Detect which cell encompasses the target text, then output its (X, Y) center coordinate. 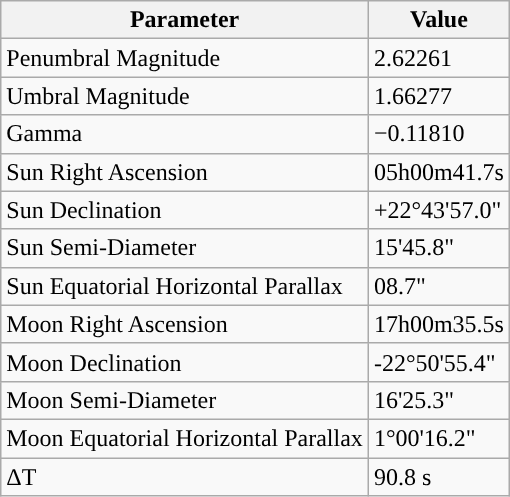
90.8 s (438, 477)
Sun Equatorial Horizontal Parallax (185, 286)
−0.11810 (438, 134)
Parameter (185, 20)
Umbral Magnitude (185, 96)
2.62261 (438, 58)
Sun Right Ascension (185, 172)
1°00'16.2" (438, 438)
Gamma (185, 134)
-22°50'55.4" (438, 362)
Moon Semi-Diameter (185, 400)
Moon Declination (185, 362)
16'25.3" (438, 400)
Moon Right Ascension (185, 324)
Moon Equatorial Horizontal Parallax (185, 438)
17h00m35.5s (438, 324)
08.7" (438, 286)
ΔT (185, 477)
1.66277 (438, 96)
Value (438, 20)
05h00m41.7s (438, 172)
+22°43'57.0" (438, 210)
Sun Declination (185, 210)
Penumbral Magnitude (185, 58)
15'45.8" (438, 248)
Sun Semi-Diameter (185, 248)
